Find where the given text appears and provide that cell's center as (X, Y) coordinate. 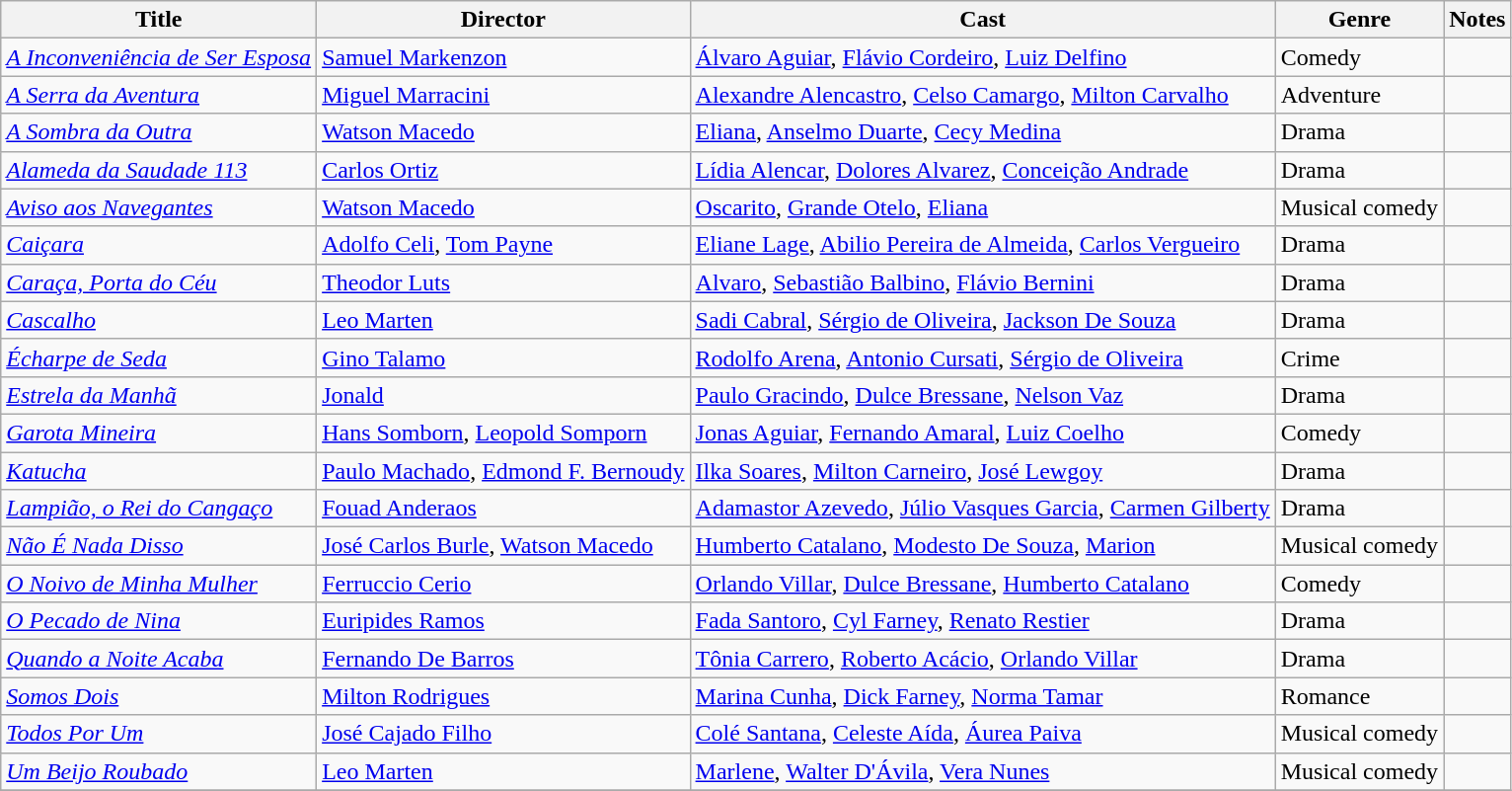
Rodolfo Arena, Antonio Cursati, Sérgio de Oliveira (983, 357)
Alvaro, Sebastião Balbino, Flávio Bernini (983, 282)
Cast (983, 20)
Adventure (1359, 95)
Caiçara (159, 245)
Ilka Soares, Milton Carneiro, José Lewgoy (983, 471)
Colé Santana, Celeste Aída, Áurea Paiva (983, 734)
Jonas Aguiar, Fernando Amaral, Luiz Coelho (983, 433)
O Noivo de Minha Mulher (159, 584)
A Inconveniência de Ser Esposa (159, 57)
Humberto Catalano, Modesto De Souza, Marion (983, 546)
Oscarito, Grande Otelo, Eliana (983, 207)
Garota Mineira (159, 433)
Ferruccio Cerio (503, 584)
Marlene, Walter D'Ávila, Vera Nunes (983, 771)
Gino Talamo (503, 357)
Caraça, Porta do Céu (159, 282)
Tônia Carrero, Roberto Acácio, Orlando Villar (983, 659)
Écharpe de Seda (159, 357)
Todos Por Um (159, 734)
Estrela da Manhã (159, 395)
O Pecado de Nina (159, 621)
Carlos Ortiz (503, 170)
Orlando Villar, Dulce Bressane, Humberto Catalano (983, 584)
Marina Cunha, Dick Farney, Norma Tamar (983, 696)
Fouad Anderaos (503, 509)
Notes (1477, 20)
Director (503, 20)
Theodor Luts (503, 282)
Fernando De Barros (503, 659)
Somos Dois (159, 696)
Paulo Machado, Edmond F. Bernoudy (503, 471)
Title (159, 20)
Samuel Markenzon (503, 57)
Euripides Ramos (503, 621)
Lampião, o Rei do Cangaço (159, 509)
A Sombra da Outra (159, 132)
Crime (1359, 357)
Milton Rodrigues (503, 696)
José Cajado Filho (503, 734)
Não É Nada Disso (159, 546)
Um Beijo Roubado (159, 771)
Quando a Noite Acaba (159, 659)
Jonald (503, 395)
Alameda da Saudade 113 (159, 170)
José Carlos Burle, Watson Macedo (503, 546)
Katucha (159, 471)
Fada Santoro, Cyl Farney, Renato Restier (983, 621)
Eliane Lage, Abilio Pereira de Almeida, Carlos Vergueiro (983, 245)
Álvaro Aguiar, Flávio Cordeiro, Luiz Delfino (983, 57)
Lídia Alencar, Dolores Alvarez, Conceição Andrade (983, 170)
Sadi Cabral, Sérgio de Oliveira, Jackson De Souza (983, 320)
A Serra da Aventura (159, 95)
Romance (1359, 696)
Adamastor Azevedo, Júlio Vasques Garcia, Carmen Gilberty (983, 509)
Cascalho (159, 320)
Paulo Gracindo, Dulce Bressane, Nelson Vaz (983, 395)
Aviso aos Navegantes (159, 207)
Eliana, Anselmo Duarte, Cecy Medina (983, 132)
Alexandre Alencastro, Celso Camargo, Milton Carvalho (983, 95)
Miguel Marracini (503, 95)
Hans Somborn, Leopold Somporn (503, 433)
Genre (1359, 20)
Adolfo Celi, Tom Payne (503, 245)
